Determine the (X, Y) coordinate at the center of the cell enclosing the given text.  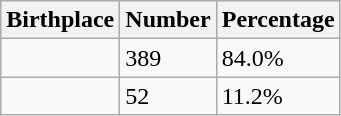
84.0% (278, 58)
Percentage (278, 20)
Birthplace (60, 20)
52 (168, 96)
11.2% (278, 96)
Number (168, 20)
389 (168, 58)
